Pinpoint the cell where the given text exists, returning its (X, Y) midpoint coordinate. 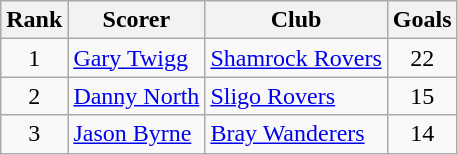
Gary Twigg (136, 58)
Danny North (136, 96)
Jason Byrne (136, 134)
Club (296, 20)
Bray Wanderers (296, 134)
3 (34, 134)
Goals (422, 20)
2 (34, 96)
22 (422, 58)
Sligo Rovers (296, 96)
15 (422, 96)
Rank (34, 20)
1 (34, 58)
Scorer (136, 20)
14 (422, 134)
Shamrock Rovers (296, 58)
